Search for the cell housing the specified text and yield its [X, Y] center coordinate. 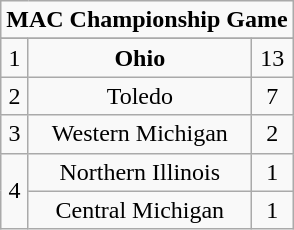
3 [14, 134]
Western Michigan [140, 134]
Central Michigan [140, 210]
Toledo [140, 96]
Ohio [140, 58]
Northern Illinois [140, 172]
4 [14, 191]
MAC Championship Game [147, 20]
13 [272, 58]
7 [272, 96]
